Search for the cell housing the specified text and yield its [x, y] center coordinate. 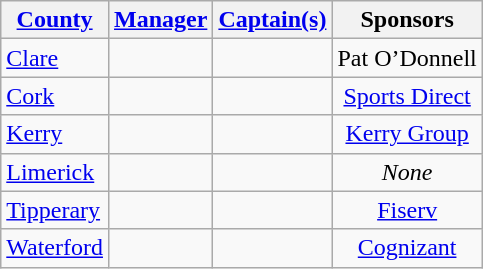
County [55, 20]
Pat O’Donnell [407, 58]
Manager [160, 20]
Sports Direct [407, 96]
Kerry Group [407, 134]
Cork [55, 96]
Limerick [55, 172]
Fiserv [407, 210]
None [407, 172]
Clare [55, 58]
Tipperary [55, 210]
Waterford [55, 248]
Sponsors [407, 20]
Kerry [55, 134]
Cognizant [407, 248]
Captain(s) [272, 20]
